Output the (X, Y) coordinate of the center of the cell containing the given text.  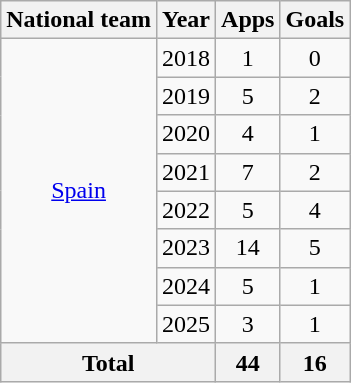
14 (248, 248)
Year (186, 20)
7 (248, 172)
2019 (186, 96)
2023 (186, 248)
0 (315, 58)
Apps (248, 20)
2022 (186, 210)
3 (248, 324)
National team (79, 20)
2018 (186, 58)
Goals (315, 20)
2021 (186, 172)
16 (315, 362)
2025 (186, 324)
44 (248, 362)
2024 (186, 286)
2020 (186, 134)
Total (108, 362)
Spain (79, 191)
